Extract the (x, y) coordinate from the center of the cell holding the provided text.  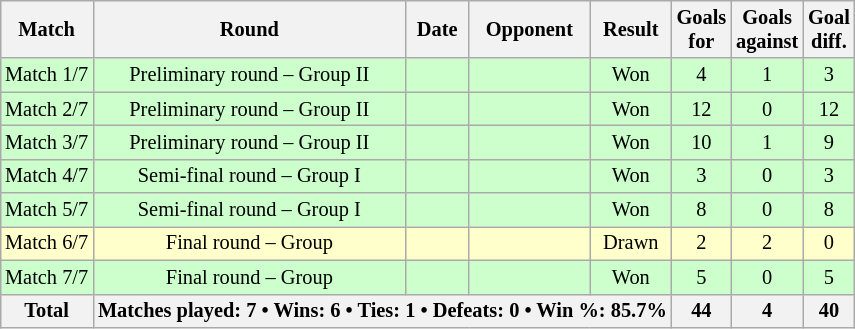
Match 2/7 (46, 109)
44 (702, 311)
Match 7/7 (46, 277)
Total (46, 311)
Result (631, 29)
10 (702, 142)
40 (829, 311)
Goaldiff. (829, 29)
Round (250, 29)
Date (438, 29)
Goalsagainst (767, 29)
Drawn (631, 243)
Match (46, 29)
Matches played: 7 • Wins: 6 • Ties: 1 • Defeats: 0 • Win %: 85.7% (382, 311)
Match 1/7 (46, 75)
Match 3/7 (46, 142)
Match 6/7 (46, 243)
Goalsfor (702, 29)
9 (829, 142)
Match 5/7 (46, 210)
Match 4/7 (46, 176)
Opponent (530, 29)
